Return the [X, Y] coordinate for the center point of the cell that contains the specified text.  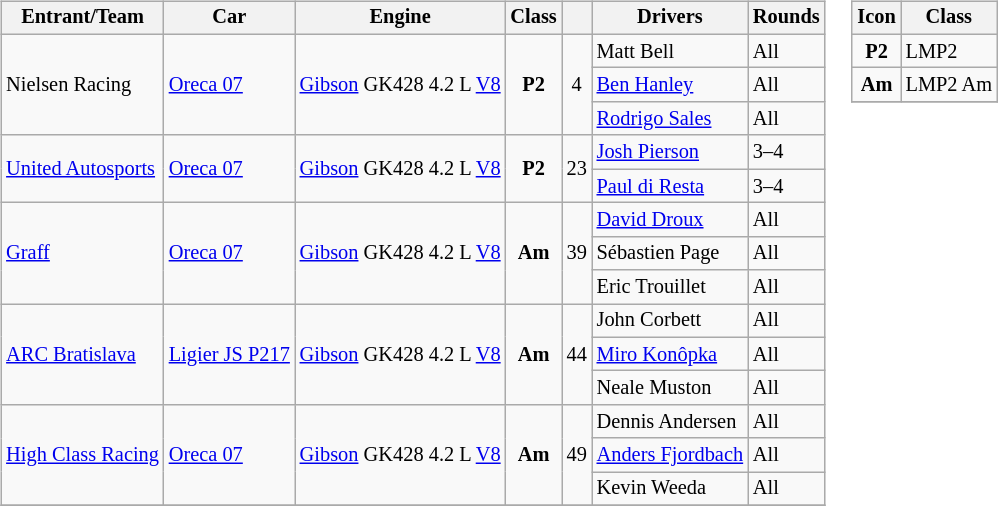
Eric Trouillet [670, 287]
John Corbett [670, 321]
Rodrigo Sales [670, 119]
Car [230, 18]
Sébastien Page [670, 253]
LMP2 [949, 51]
Drivers [670, 18]
Neale Muston [670, 388]
Paul di Resta [670, 186]
Graff [82, 254]
4 [577, 84]
Miro Konôpka [670, 354]
44 [577, 354]
David Droux [670, 220]
Rounds [786, 18]
Engine [400, 18]
39 [577, 254]
United Autosports [82, 168]
LMP2 Am [949, 85]
Entrant/Team [82, 18]
Ben Hanley [670, 85]
High Class Racing [82, 456]
Josh Pierson [670, 152]
Ligier JS P217 [230, 354]
Icon [876, 18]
ARC Bratislava [82, 354]
Kevin Weeda [670, 489]
23 [577, 168]
Dennis Andersen [670, 422]
49 [577, 456]
Anders Fjordbach [670, 455]
Matt Bell [670, 51]
Nielsen Racing [82, 84]
